Capture the cell that displays the provided text and extract its [X, Y] central coordinate. 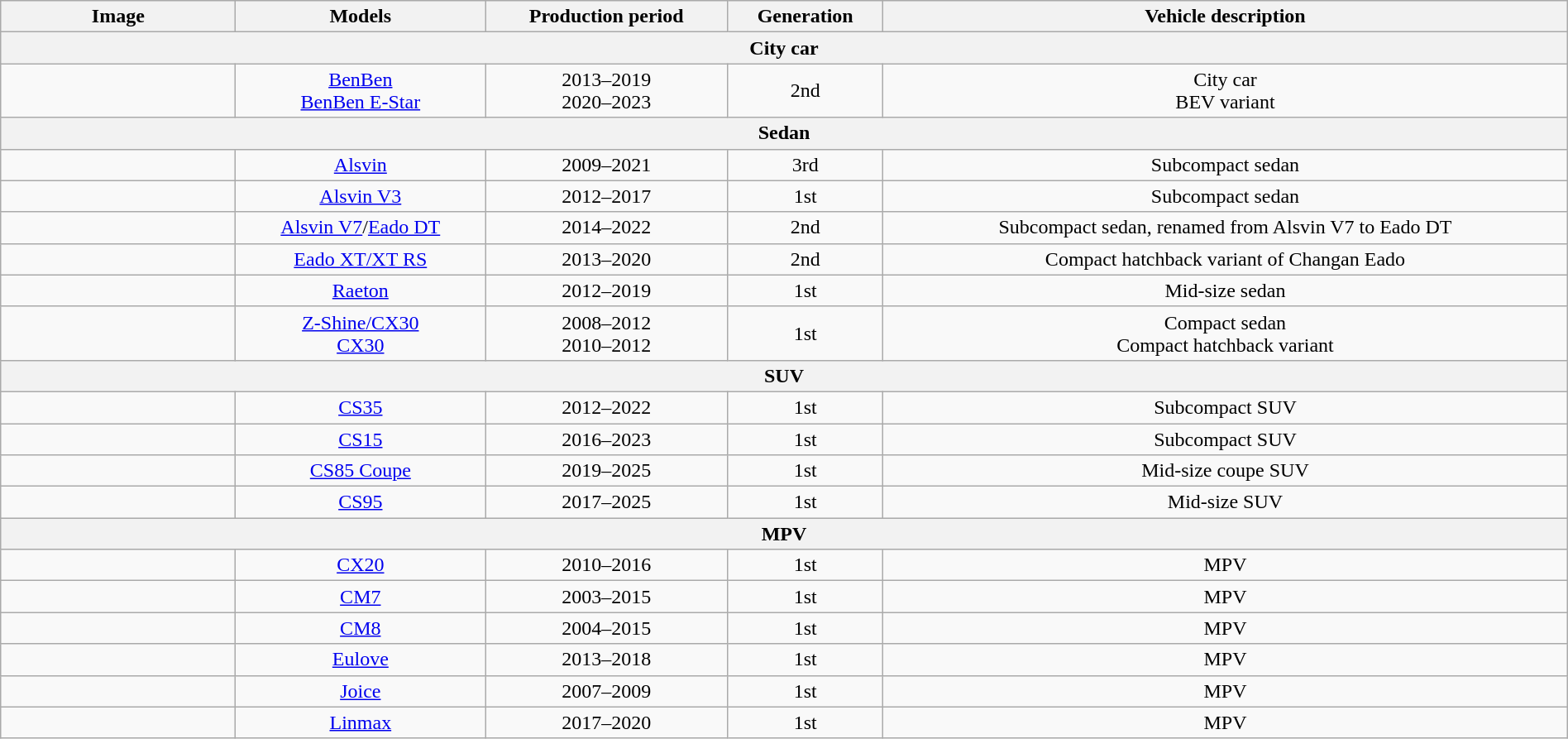
CX20 [361, 565]
Subcompact sedan, renamed from Alsvin V7 to Eado DT [1226, 228]
2017–2020 [607, 722]
2007–2009 [607, 691]
Mid-size SUV [1226, 502]
Z-Shine/CX30CX30 [361, 333]
CS35 [361, 407]
Raeton [361, 290]
2013–20192020–2023 [607, 91]
BenBenBenBen E-Star [361, 91]
Production period [607, 17]
2016–2023 [607, 439]
Alsvin V3 [361, 196]
2012–2019 [607, 290]
City carBEV variant [1226, 91]
2003–2015 [607, 597]
CS95 [361, 502]
Sedan [784, 133]
CS85 Coupe [361, 471]
Compact sedanCompact hatchback variant [1226, 333]
2012–2017 [607, 196]
Eulove [361, 660]
Vehicle description [1226, 17]
2012–2022 [607, 407]
Image [118, 17]
Alsvin [361, 165]
Joice [361, 691]
Linmax [361, 722]
Mid-size coupe SUV [1226, 471]
2004–2015 [607, 628]
2019–2025 [607, 471]
Models [361, 17]
Compact hatchback variant of Changan Eado [1226, 259]
2013–2020 [607, 259]
2014–2022 [607, 228]
CS15 [361, 439]
Generation [806, 17]
2009–2021 [607, 165]
SUV [784, 376]
Eado XT/XT RS [361, 259]
Alsvin V7/Eado DT [361, 228]
CM8 [361, 628]
2017–2025 [607, 502]
City car [784, 48]
3rd [806, 165]
2010–2016 [607, 565]
2013–2018 [607, 660]
CM7 [361, 597]
2008–20122010–2012 [607, 333]
Mid-size sedan [1226, 290]
